From the cell containing the given text, extract its center point as (X, Y) coordinate. 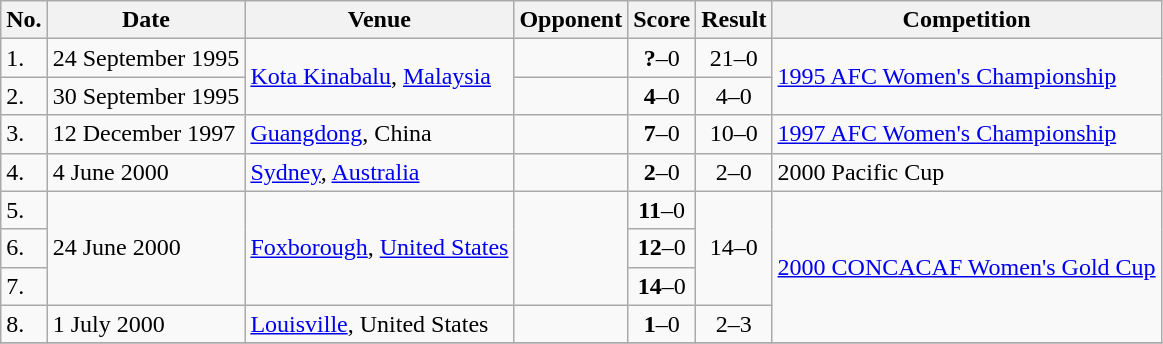
2–3 (734, 324)
10–0 (734, 134)
1–0 (662, 324)
4. (24, 172)
7. (24, 286)
Date (146, 20)
4 June 2000 (146, 172)
8. (24, 324)
Sydney, Australia (380, 172)
1995 AFC Women's Championship (966, 77)
11–0 (662, 210)
2000 CONCACAF Women's Gold Cup (966, 267)
Result (734, 20)
2. (24, 96)
1 July 2000 (146, 324)
Venue (380, 20)
30 September 1995 (146, 96)
Opponent (571, 20)
6. (24, 248)
1. (24, 58)
24 June 2000 (146, 248)
12–0 (662, 248)
2000 Pacific Cup (966, 172)
1997 AFC Women's Championship (966, 134)
12 December 1997 (146, 134)
Competition (966, 20)
No. (24, 20)
21–0 (734, 58)
Score (662, 20)
?–0 (662, 58)
Louisville, United States (380, 324)
24 September 1995 (146, 58)
5. (24, 210)
Guangdong, China (380, 134)
Kota Kinabalu, Malaysia (380, 77)
7–0 (662, 134)
3. (24, 134)
Foxborough, United States (380, 248)
